Find where the given text appears and provide that cell's center as [X, Y] coordinate. 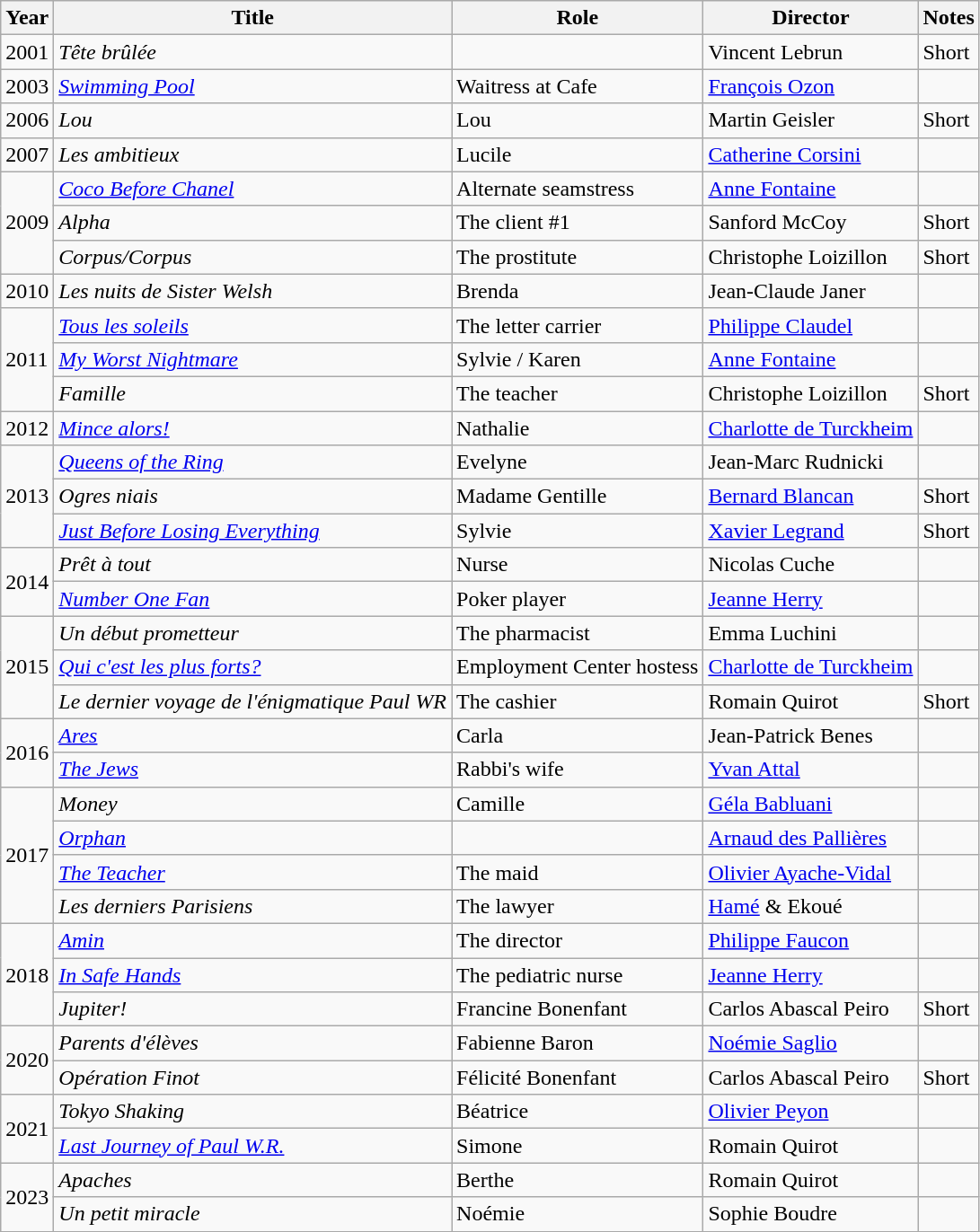
2010 [27, 291]
Jean-Claude Janer [810, 291]
Sanford McCoy [810, 223]
Berthe [578, 1180]
Un début prometteur [253, 633]
Prêt à tout [253, 565]
The client #1 [578, 223]
Les derniers Parisiens [253, 906]
Camille [578, 804]
Sylvie [578, 531]
Tous les soleils [253, 325]
The prostitute [578, 257]
Rabbi's wife [578, 770]
Sophie Boudre [810, 1214]
Lucile [578, 154]
François Ozon [810, 86]
Famille [253, 393]
Title [253, 18]
Géla Babluani [810, 804]
2006 [27, 120]
2017 [27, 855]
Tête brûlée [253, 52]
Noémie Saglio [810, 1043]
The Teacher [253, 872]
2014 [27, 582]
Amin [253, 940]
Catherine Corsini [810, 154]
Waitress at Cafe [578, 86]
Philippe Claudel [810, 325]
Yvan Attal [810, 770]
Un petit miracle [253, 1214]
2003 [27, 86]
Role [578, 18]
The maid [578, 872]
2021 [27, 1129]
Poker player [578, 599]
Director [810, 18]
Tokyo Shaking [253, 1112]
Olivier Peyon [810, 1112]
The cashier [578, 701]
Arnaud des Pallières [810, 838]
2016 [27, 752]
Jean-Marc Rudnicki [810, 462]
Alternate seamstress [578, 189]
In Safe Hands [253, 974]
Mince alors! [253, 428]
The pediatric nurse [578, 974]
2009 [27, 223]
Jean-Patrick Benes [810, 735]
Evelyne [578, 462]
Number One Fan [253, 599]
Just Before Losing Everything [253, 531]
Employment Center hostess [578, 667]
Martin Geisler [810, 120]
Bernard Blancan [810, 497]
Félicité Bonenfant [578, 1078]
Opération Finot [253, 1078]
Year [27, 18]
Nurse [578, 565]
Simone [578, 1146]
2007 [27, 154]
Francine Bonenfant [578, 1009]
Ares [253, 735]
Orphan [253, 838]
Sylvie / Karen [578, 359]
Madame Gentille [578, 497]
Swimming Pool [253, 86]
Jupiter! [253, 1009]
Qui c'est les plus forts? [253, 667]
Les nuits de Sister Welsh [253, 291]
Philippe Faucon [810, 940]
Noémie [578, 1214]
2001 [27, 52]
Nicolas Cuche [810, 565]
Vincent Lebrun [810, 52]
The letter carrier [578, 325]
Carla [578, 735]
Olivier Ayache-Vidal [810, 872]
The director [578, 940]
The lawyer [578, 906]
The teacher [578, 393]
Parents d'élèves [253, 1043]
Last Journey of Paul W.R. [253, 1146]
Notes [949, 18]
Béatrice [578, 1112]
2023 [27, 1197]
The pharmacist [578, 633]
Money [253, 804]
2011 [27, 359]
2012 [27, 428]
My Worst Nightmare [253, 359]
Fabienne Baron [578, 1043]
Brenda [578, 291]
Queens of the Ring [253, 462]
Apaches [253, 1180]
Alpha [253, 223]
Nathalie [578, 428]
Emma Luchini [810, 633]
Xavier Legrand [810, 531]
2015 [27, 667]
Corpus/Corpus [253, 257]
2018 [27, 974]
Hamé & Ekoué [810, 906]
The Jews [253, 770]
Ogres niais [253, 497]
Le dernier voyage de l'énigmatique Paul WR [253, 701]
Coco Before Chanel [253, 189]
2013 [27, 497]
2020 [27, 1060]
Les ambitieux [253, 154]
